From the cell containing the given text, extract its center point as (x, y) coordinate. 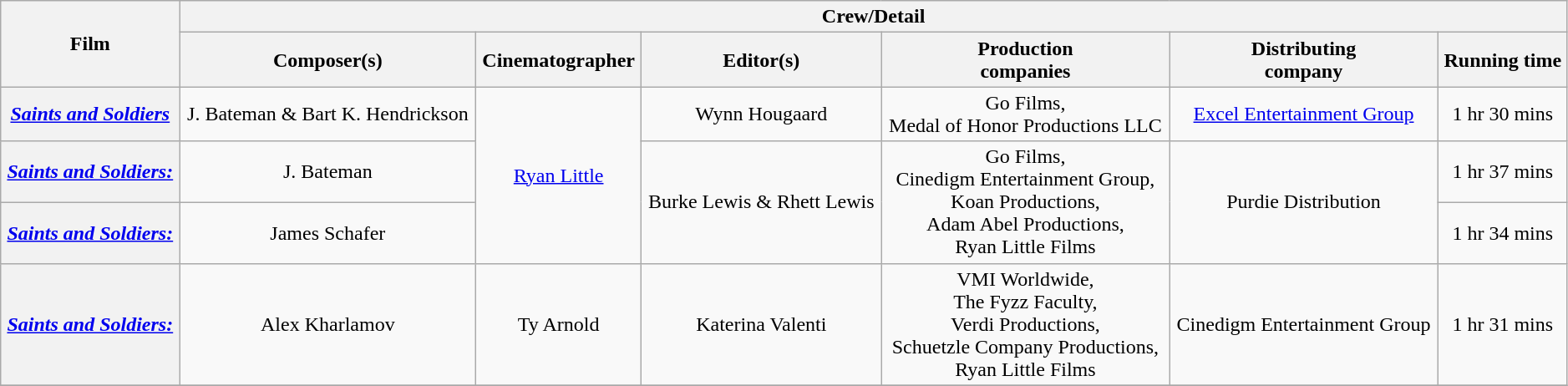
Production companies (1026, 60)
1 hr 30 mins (1502, 114)
Wynn Hougaard (762, 114)
Ryan Little (559, 175)
Katerina Valenti (762, 324)
Ty Arnold (559, 324)
Cinedigm Entertainment Group (1304, 324)
Alex Kharlamov (327, 324)
Crew/Detail (874, 17)
VMI Worldwide, The Fyzz Faculty, Verdi Productions, Schuetzle Company Productions, Ryan Little Films (1026, 324)
Excel Entertainment Group (1304, 114)
Saints and Soldiers (90, 114)
Composer(s) (327, 60)
Cinematographer (559, 60)
Go Films, Cinedigm Entertainment Group, Koan Productions, Adam Abel Productions, Ryan Little Films (1026, 202)
1 hr 34 mins (1502, 232)
James Schafer (327, 232)
J. Bateman (327, 172)
Running time (1502, 60)
Editor(s) (762, 60)
Distributing company (1304, 60)
Burke Lewis & Rhett Lewis (762, 202)
Purdie Distribution (1304, 202)
Film (90, 43)
1 hr 37 mins (1502, 172)
J. Bateman & Bart K. Hendrickson (327, 114)
Go Films, Medal of Honor Productions LLC (1026, 114)
1 hr 31 mins (1502, 324)
